Find where the given text appears and provide that cell's center as (X, Y) coordinate. 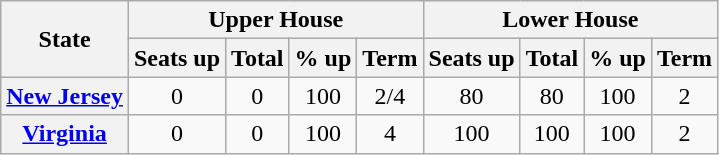
4 (390, 134)
2/4 (390, 96)
Lower House (570, 20)
State (65, 39)
Virginia (65, 134)
New Jersey (65, 96)
Upper House (276, 20)
